Determine the [x, y] coordinate at the center of the cell enclosing the given text.  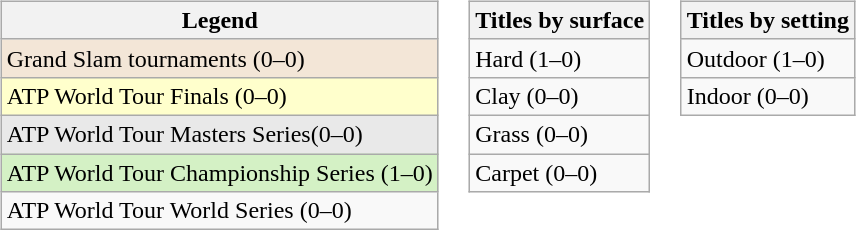
Carpet (0–0) [560, 173]
ATP World Tour Finals (0–0) [220, 96]
ATP World Tour Championship Series (1–0) [220, 173]
Grand Slam tournaments (0–0) [220, 58]
Legend [220, 20]
ATP World Tour World Series (0–0) [220, 211]
ATP World Tour Masters Series(0–0) [220, 134]
Titles by surface [560, 20]
Grass (0–0) [560, 134]
Titles by setting [768, 20]
Hard (1–0) [560, 58]
Clay (0–0) [560, 96]
Outdoor (1–0) [768, 58]
Indoor (0–0) [768, 96]
